Extract the (X, Y) coordinate from the center of the cell holding the provided text.  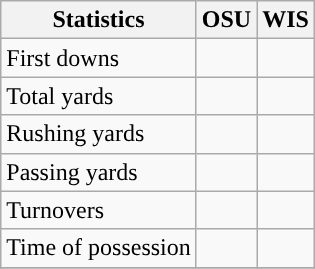
Passing yards (99, 172)
Total yards (99, 96)
WIS (286, 20)
OSU (226, 20)
Statistics (99, 20)
Turnovers (99, 210)
Rushing yards (99, 134)
Time of possession (99, 248)
First downs (99, 58)
